Scan for the cell matching the given text and deliver its (x, y) coordinate at center. 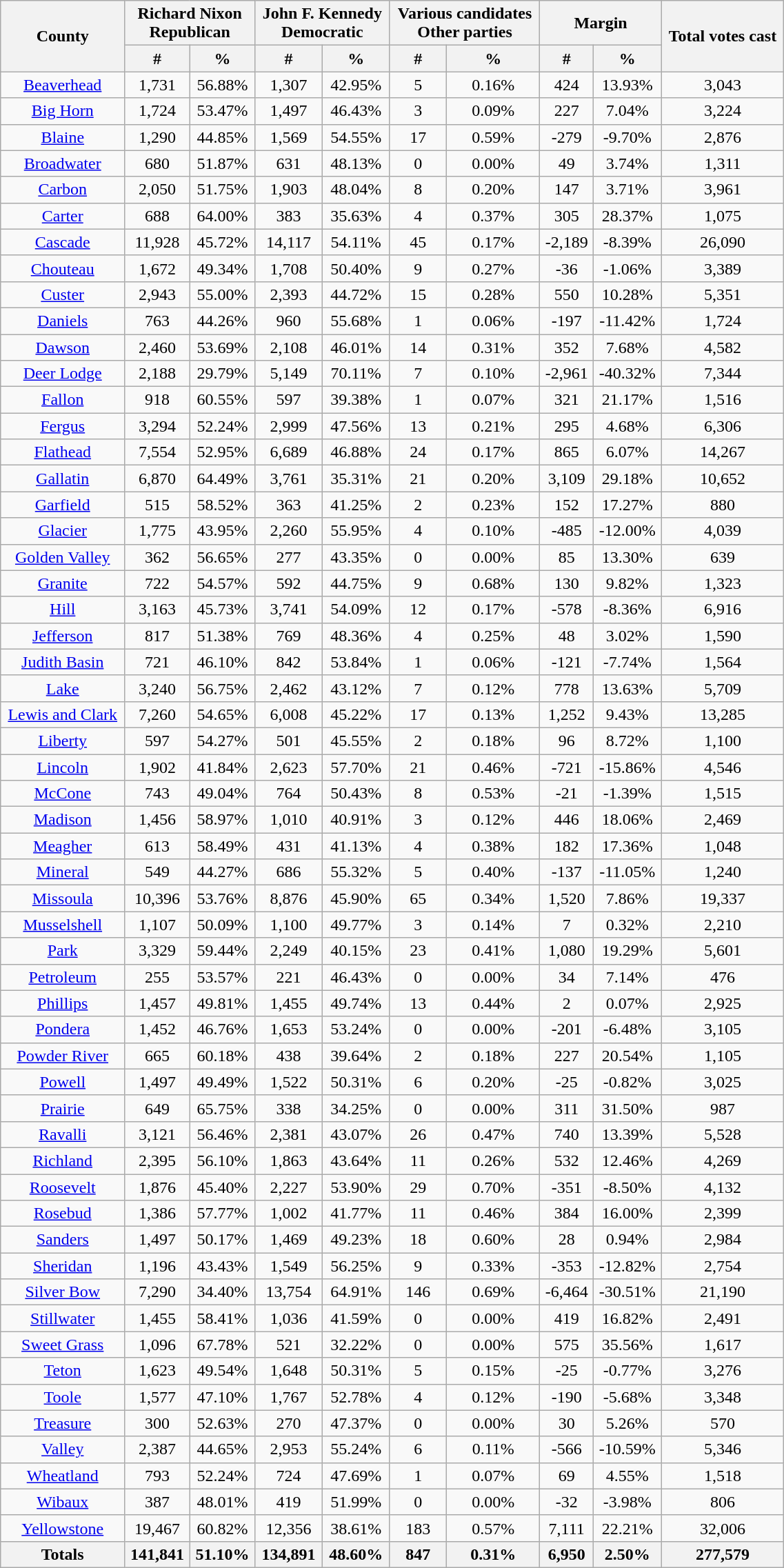
0.69% (494, 1292)
Lincoln (63, 767)
3.74% (627, 163)
54.65% (222, 714)
1,590 (723, 636)
31.50% (627, 1108)
24 (418, 452)
987 (723, 1108)
Rosebud (63, 1214)
14 (418, 347)
Treasure (63, 1423)
515 (157, 505)
45.55% (356, 741)
Chouteau (63, 268)
96 (567, 741)
9.82% (627, 583)
55.32% (356, 872)
4,582 (723, 347)
1,105 (723, 1056)
6,008 (289, 714)
Phillips (63, 1003)
10,396 (157, 898)
Richard NixonRepublican (190, 23)
9.43% (627, 714)
14,267 (723, 452)
58.97% (222, 820)
338 (289, 1108)
1,323 (723, 583)
476 (723, 977)
4,132 (723, 1187)
Beaverhead (63, 85)
3,329 (157, 951)
880 (723, 505)
4,546 (723, 767)
Wibaux (63, 1502)
47.10% (222, 1397)
183 (418, 1528)
631 (289, 163)
22.21% (627, 1528)
613 (157, 846)
5,709 (723, 688)
431 (289, 846)
6,306 (723, 426)
3.02% (627, 636)
3,761 (289, 479)
-30.51% (627, 1292)
Stillwater (63, 1318)
0.28% (494, 294)
Madison (63, 820)
688 (157, 216)
3,348 (723, 1397)
-6.48% (627, 1029)
6,870 (157, 479)
740 (567, 1134)
35.63% (356, 216)
Carbon (63, 190)
721 (157, 662)
10,652 (723, 479)
2,249 (289, 951)
48.13% (356, 163)
1,240 (723, 872)
51.75% (222, 190)
724 (289, 1476)
842 (289, 662)
46.88% (356, 452)
-40.32% (627, 374)
255 (157, 977)
58.52% (222, 505)
0.27% (494, 268)
7.86% (627, 898)
2,210 (723, 925)
53.47% (222, 111)
Lake (63, 688)
3,240 (157, 688)
147 (567, 190)
60.82% (222, 1528)
49.77% (356, 925)
1,863 (289, 1160)
43.43% (222, 1266)
21.17% (627, 400)
0.37% (494, 216)
0.14% (494, 925)
50.17% (222, 1240)
1,080 (567, 951)
56.10% (222, 1160)
7,111 (567, 1528)
1,036 (289, 1318)
Cascade (63, 242)
55.68% (356, 321)
12 (418, 610)
3,389 (723, 268)
182 (567, 846)
17.36% (627, 846)
2,469 (723, 820)
-8.36% (627, 610)
665 (157, 1056)
17.27% (627, 505)
0.68% (494, 583)
1,457 (157, 1003)
-12.00% (627, 531)
County (63, 36)
3,043 (723, 85)
1,903 (289, 190)
Ravalli (63, 1134)
16.00% (627, 1214)
1,002 (289, 1214)
4,039 (723, 531)
1,577 (157, 1397)
45.72% (222, 242)
-190 (567, 1397)
1,252 (567, 714)
-485 (567, 531)
42.95% (356, 85)
-8.39% (627, 242)
0.34% (494, 898)
Liberty (63, 741)
1,731 (157, 85)
806 (723, 1502)
Hill (63, 610)
3,961 (723, 190)
1,775 (157, 531)
532 (567, 1160)
446 (567, 820)
16.82% (627, 1318)
53.57% (222, 977)
54.57% (222, 583)
-12.82% (627, 1266)
64.00% (222, 216)
152 (567, 505)
722 (157, 583)
McCone (63, 794)
0.44% (494, 1003)
28 (567, 1240)
793 (157, 1476)
5.26% (627, 1423)
743 (157, 794)
Richland (63, 1160)
47.37% (356, 1423)
-11.42% (627, 321)
7.14% (627, 977)
56.25% (356, 1266)
1,518 (723, 1476)
14,117 (289, 242)
Toole (63, 1397)
Prairie (63, 1108)
Golden Valley (63, 557)
40.15% (356, 951)
35.56% (627, 1345)
Yellowstone (63, 1528)
Jefferson (63, 636)
4.68% (627, 426)
221 (289, 977)
0.94% (627, 1240)
54.27% (222, 741)
8,876 (289, 898)
Totals (63, 1554)
0.32% (627, 925)
2,260 (289, 531)
50.40% (356, 268)
Petroleum (63, 977)
47.56% (356, 426)
2,953 (289, 1449)
49.04% (222, 794)
49.74% (356, 1003)
44.26% (222, 321)
41.84% (222, 767)
1,469 (289, 1240)
69 (567, 1476)
0.47% (494, 1134)
-36 (567, 268)
48.01% (222, 1502)
67.78% (222, 1345)
5,346 (723, 1449)
46.01% (356, 347)
764 (289, 794)
0.59% (494, 137)
55.00% (222, 294)
424 (567, 85)
Daniels (63, 321)
3,276 (723, 1371)
18.06% (627, 820)
0.70% (494, 1187)
5,351 (723, 294)
2,393 (289, 294)
4,269 (723, 1160)
1,617 (723, 1345)
7,290 (157, 1292)
0.33% (494, 1266)
41.77% (356, 1214)
Missoula (63, 898)
2,188 (157, 374)
45.40% (222, 1187)
30 (567, 1423)
-21 (567, 794)
Glacier (63, 531)
0.38% (494, 846)
1,515 (723, 794)
817 (157, 636)
7,260 (157, 714)
43.12% (356, 688)
Silver Bow (63, 1292)
-15.86% (627, 767)
1,452 (157, 1029)
44.75% (356, 583)
34.25% (356, 1108)
769 (289, 636)
59.44% (222, 951)
1,307 (289, 85)
0.23% (494, 505)
-3.98% (627, 1502)
1,386 (157, 1214)
29.79% (222, 374)
3,109 (567, 479)
1,456 (157, 820)
1,902 (157, 767)
0.11% (494, 1449)
49.23% (356, 1240)
5,528 (723, 1134)
0.41% (494, 951)
20.54% (627, 1056)
311 (567, 1108)
Granite (63, 583)
570 (723, 1423)
-351 (567, 1187)
1,653 (289, 1029)
-32 (567, 1502)
50.43% (356, 794)
51.87% (222, 163)
-10.59% (627, 1449)
2,943 (157, 294)
51.10% (222, 1554)
58.41% (222, 1318)
Margin (601, 23)
575 (567, 1345)
48 (567, 636)
1,311 (723, 163)
13.39% (627, 1134)
1,107 (157, 925)
8.72% (627, 741)
-1.39% (627, 794)
-2,189 (567, 242)
85 (567, 557)
305 (567, 216)
-721 (567, 767)
960 (289, 321)
550 (567, 294)
46.10% (222, 662)
0.53% (494, 794)
Garfield (63, 505)
52.63% (222, 1423)
6,916 (723, 610)
1,767 (289, 1397)
649 (157, 1108)
1,623 (157, 1371)
12,356 (289, 1528)
-9.70% (627, 137)
-197 (567, 321)
32.22% (356, 1345)
45.73% (222, 610)
19.29% (627, 951)
0.13% (494, 714)
384 (567, 1214)
29 (418, 1187)
-121 (567, 662)
0.15% (494, 1371)
34.40% (222, 1292)
Deer Lodge (63, 374)
763 (157, 321)
39.38% (356, 400)
2,623 (289, 767)
41.59% (356, 1318)
3,121 (157, 1134)
0.26% (494, 1160)
3,105 (723, 1029)
45 (418, 242)
918 (157, 400)
134,891 (289, 1554)
Carter (63, 216)
1,708 (289, 268)
0.60% (494, 1240)
56.65% (222, 557)
11,928 (157, 242)
32,006 (723, 1528)
Wheatland (63, 1476)
Big Horn (63, 111)
321 (567, 400)
1,516 (723, 400)
49.34% (222, 268)
55.95% (356, 531)
5,601 (723, 951)
1,196 (157, 1266)
0.25% (494, 636)
49 (567, 163)
10.28% (627, 294)
-8.50% (627, 1187)
Meagher (63, 846)
Fallon (63, 400)
60.18% (222, 1056)
19,467 (157, 1528)
Flathead (63, 452)
Musselshell (63, 925)
48.60% (356, 1554)
13.93% (627, 85)
1,876 (157, 1187)
3,294 (157, 426)
383 (289, 216)
60.55% (222, 400)
6,689 (289, 452)
438 (289, 1056)
5,149 (289, 374)
49.49% (222, 1082)
45.90% (356, 898)
1,096 (157, 1345)
40.91% (356, 820)
3,224 (723, 111)
56.88% (222, 85)
57.77% (222, 1214)
1,672 (157, 268)
Gallatin (63, 479)
56.46% (222, 1134)
26 (418, 1134)
Powell (63, 1082)
46.76% (222, 1029)
Blaine (63, 137)
352 (567, 347)
41.25% (356, 505)
53.90% (356, 1187)
2,999 (289, 426)
0.16% (494, 85)
1,290 (157, 137)
639 (723, 557)
1,048 (723, 846)
-7.74% (627, 662)
53.76% (222, 898)
18 (418, 1240)
-279 (567, 137)
-11.05% (627, 872)
64.91% (356, 1292)
44.65% (222, 1449)
2,925 (723, 1003)
-137 (567, 872)
2,387 (157, 1449)
130 (567, 583)
43.07% (356, 1134)
43.35% (356, 557)
2,491 (723, 1318)
277,579 (723, 1554)
0.40% (494, 872)
29.18% (627, 479)
2,395 (157, 1160)
23 (418, 951)
592 (289, 583)
28.37% (627, 216)
13.30% (627, 557)
Total votes cast (723, 36)
Roosevelt (63, 1187)
Powder River (63, 1056)
15 (418, 294)
Various candidatesOther parties (465, 23)
49.54% (222, 1371)
48.36% (356, 636)
549 (157, 872)
7.68% (627, 347)
Sanders (63, 1240)
39.64% (356, 1056)
53.84% (356, 662)
19,337 (723, 898)
1,010 (289, 820)
-2,961 (567, 374)
2,227 (289, 1187)
64.49% (222, 479)
300 (157, 1423)
Pondera (63, 1029)
45.22% (356, 714)
2.50% (627, 1554)
3,741 (289, 610)
Sweet Grass (63, 1345)
7,344 (723, 374)
-0.77% (627, 1371)
-6,464 (567, 1292)
54.55% (356, 137)
48.04% (356, 190)
7.04% (627, 111)
0.09% (494, 111)
-0.82% (627, 1082)
-566 (567, 1449)
44.72% (356, 294)
53.24% (356, 1029)
65 (418, 898)
55.24% (356, 1449)
13,285 (723, 714)
1,520 (567, 898)
49.81% (222, 1003)
57.70% (356, 767)
1,648 (289, 1371)
43.64% (356, 1160)
2,108 (289, 347)
51.38% (222, 636)
Custer (63, 294)
52.78% (356, 1397)
Dawson (63, 347)
1,075 (723, 216)
Sheridan (63, 1266)
47.69% (356, 1476)
362 (157, 557)
521 (289, 1345)
Lewis and Clark (63, 714)
-5.68% (627, 1397)
Fergus (63, 426)
70.11% (356, 374)
2,876 (723, 137)
387 (157, 1502)
12.46% (627, 1160)
-1.06% (627, 268)
2,754 (723, 1266)
Mineral (63, 872)
-353 (567, 1266)
865 (567, 452)
2,381 (289, 1134)
270 (289, 1423)
54.09% (356, 610)
Park (63, 951)
2,399 (723, 1214)
-201 (567, 1029)
3,163 (157, 610)
43.95% (222, 531)
0.21% (494, 426)
3,025 (723, 1082)
21,190 (723, 1292)
7,554 (157, 452)
44.85% (222, 137)
13,754 (289, 1292)
56.75% (222, 688)
58.49% (222, 846)
680 (157, 163)
Judith Basin (63, 662)
65.75% (222, 1108)
38.61% (356, 1528)
34 (567, 977)
1,569 (289, 137)
146 (418, 1292)
295 (567, 426)
2,460 (157, 347)
277 (289, 557)
John F. KennedyDemocratic (323, 23)
2,462 (289, 688)
-578 (567, 610)
13.63% (627, 688)
Broadwater (63, 163)
Valley (63, 1449)
26,090 (723, 242)
54.11% (356, 242)
6,950 (567, 1554)
51.99% (356, 1502)
4.55% (627, 1476)
6.07% (627, 452)
363 (289, 505)
1,522 (289, 1082)
1,564 (723, 662)
44.27% (222, 872)
686 (289, 872)
41.13% (356, 846)
2,050 (157, 190)
50.09% (222, 925)
0.57% (494, 1528)
52.95% (222, 452)
Teton (63, 1371)
35.31% (356, 479)
53.69% (222, 347)
847 (418, 1554)
141,841 (157, 1554)
1,549 (289, 1266)
501 (289, 741)
2,984 (723, 1240)
778 (567, 688)
3.71% (627, 190)
